Detect which cell encompasses the target text, then output its [X, Y] center coordinate. 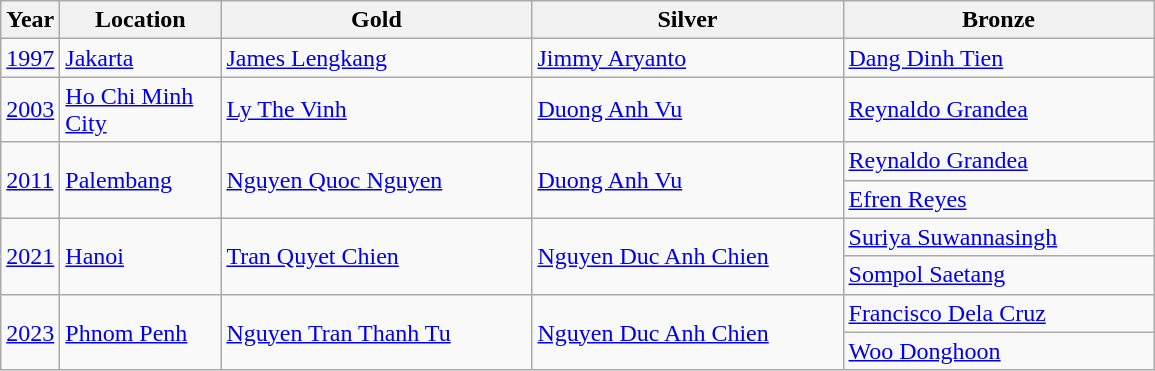
2023 [30, 332]
1997 [30, 58]
Efren Reyes [998, 199]
Nguyen Quoc Nguyen [376, 180]
2021 [30, 256]
Ho Chi Minh City [140, 110]
Sompol Saetang [998, 275]
Location [140, 20]
Jakarta [140, 58]
2003 [30, 110]
Gold [376, 20]
James Lengkang [376, 58]
Silver [688, 20]
2011 [30, 180]
Phnom Penh [140, 332]
Nguyen Tran Thanh Tu [376, 332]
Hanoi [140, 256]
Palembang [140, 180]
Ly The Vinh [376, 110]
Dang Dinh Tien [998, 58]
Suriya Suwannasingh [998, 237]
Woo Donghoon [998, 351]
Francisco Dela Cruz [998, 313]
Jimmy Aryanto [688, 58]
Tran Quyet Chien [376, 256]
Year [30, 20]
Bronze [998, 20]
